Provide the [X, Y] coordinate of the cell's center where the given text is located.  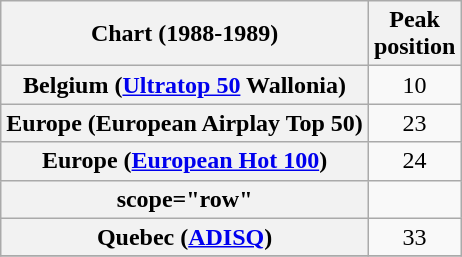
10 [414, 85]
24 [414, 161]
Peakposition [414, 34]
Europe (European Hot 100) [185, 161]
33 [414, 237]
Europe (European Airplay Top 50) [185, 123]
23 [414, 123]
Belgium (Ultratop 50 Wallonia) [185, 85]
scope="row" [185, 199]
Quebec (ADISQ) [185, 237]
Chart (1988-1989) [185, 34]
